Locate the cell with the specified text and output its (X, Y) center coordinate. 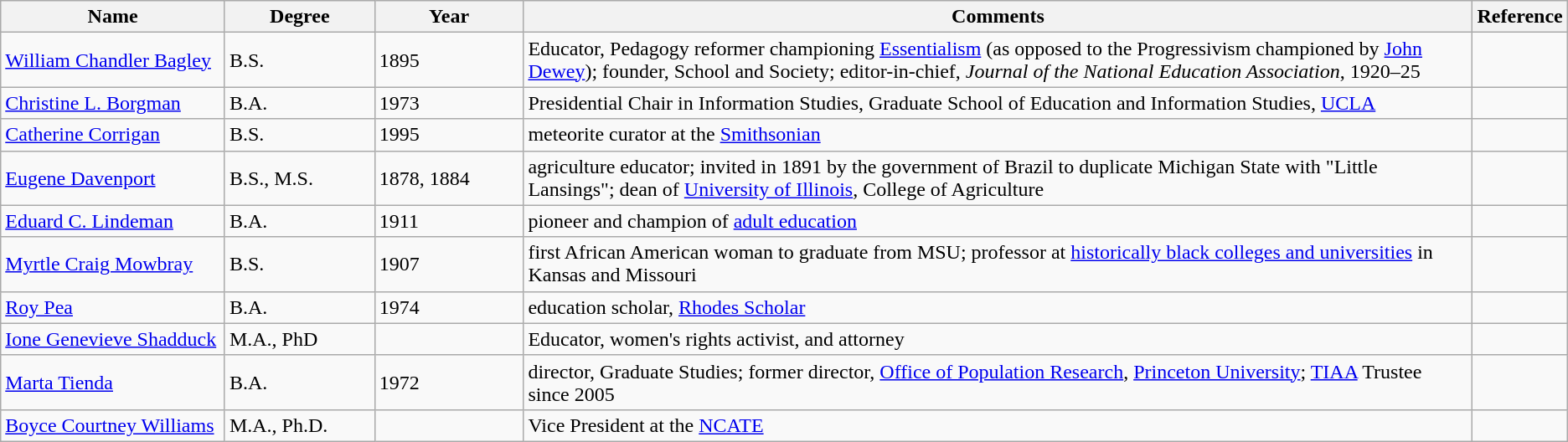
Christine L. Borgman (113, 103)
1911 (449, 221)
Marta Tienda (113, 382)
Myrtle Craig Mowbray (113, 265)
meteorite curator at the Smithsonian (998, 135)
Eduard C. Lindeman (113, 221)
Year (449, 17)
Ione Genevieve Shadduck (113, 339)
1972 (449, 382)
1895 (449, 60)
1995 (449, 135)
Educator, women's rights activist, and attorney (998, 339)
M.A., PhD (300, 339)
1973 (449, 103)
Vice President at the NCATE (998, 425)
education scholar, Rhodes Scholar (998, 307)
Boyce Courtney Williams (113, 425)
first African American woman to graduate from MSU; professor at historically black colleges and universities in Kansas and Missouri (998, 265)
Reference (1519, 17)
Presidential Chair in Information Studies, Graduate School of Education and Information Studies, UCLA (998, 103)
director, Graduate Studies; former director, Office of Population Research, Princeton University; TIAA Trustee since 2005 (998, 382)
1974 (449, 307)
Eugene Davenport (113, 177)
pioneer and champion of adult education (998, 221)
1878, 1884 (449, 177)
Name (113, 17)
M.A., Ph.D. (300, 425)
William Chandler Bagley (113, 60)
1907 (449, 265)
B.S., M.S. (300, 177)
Catherine Corrigan (113, 135)
Degree (300, 17)
Comments (998, 17)
Roy Pea (113, 307)
